Capture the cell that displays the provided text and extract its (X, Y) central coordinate. 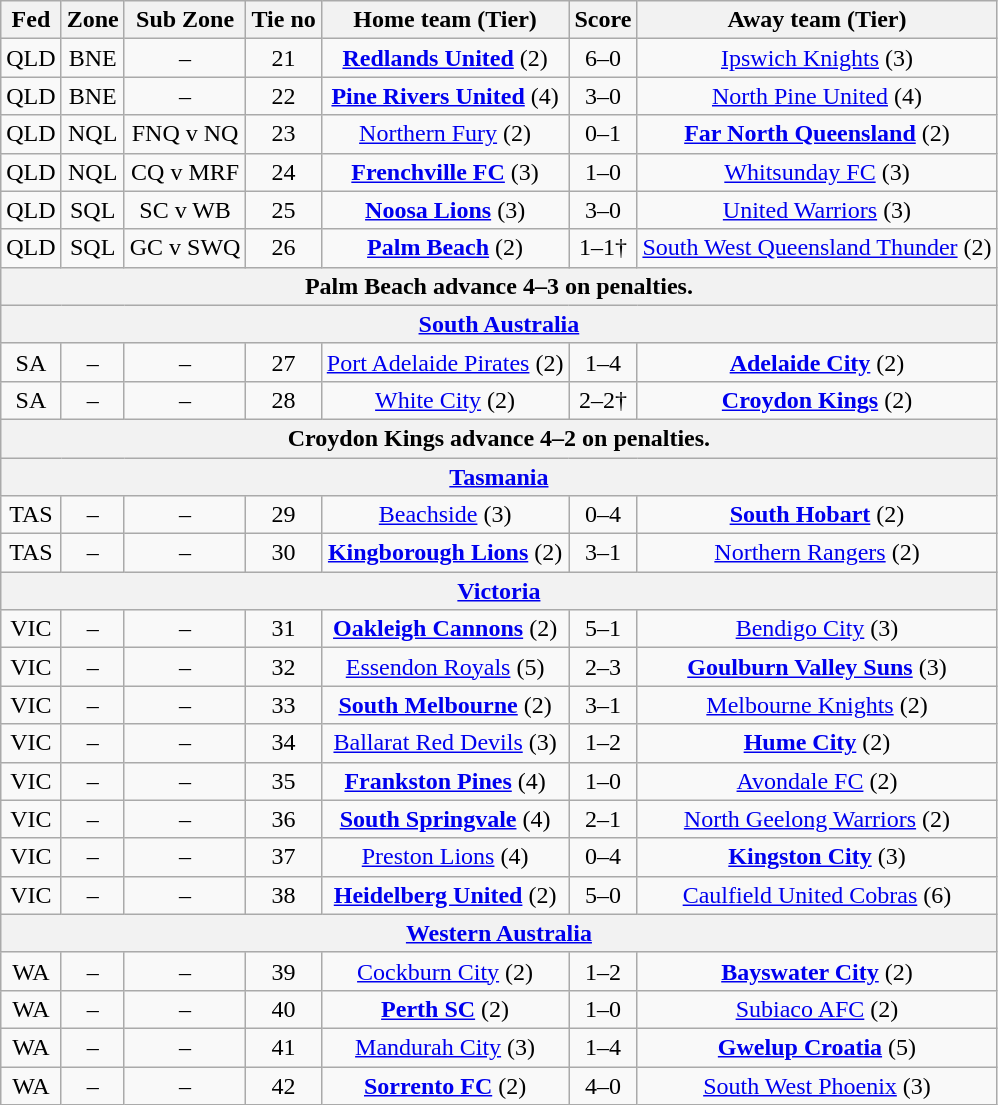
26 (284, 248)
23 (284, 134)
6–0 (603, 58)
4–0 (603, 1085)
South Springvale (4) (445, 819)
Avondale FC (2) (817, 781)
Frenchville FC (3) (445, 172)
Palm Beach advance 4–3 on penalties. (499, 286)
South Australia (499, 324)
2–1 (603, 819)
Kingborough Lions (2) (445, 553)
Far North Queensland (2) (817, 134)
41 (284, 1047)
Victoria (499, 591)
Croydon Kings advance 4–2 on penalties. (499, 438)
Sub Zone (185, 20)
Beachside (3) (445, 515)
Goulburn Valley Suns (3) (817, 667)
Sorrento FC (2) (445, 1085)
35 (284, 781)
Heidelberg United (2) (445, 895)
Palm Beach (2) (445, 248)
Frankston Pines (4) (445, 781)
Cockburn City (2) (445, 971)
2–3 (603, 667)
Mandurah City (3) (445, 1047)
29 (284, 515)
24 (284, 172)
Tasmania (499, 477)
South West Phoenix (3) (817, 1085)
Pine Rivers United (4) (445, 96)
38 (284, 895)
Melbourne Knights (2) (817, 705)
40 (284, 1009)
Essendon Royals (5) (445, 667)
5–0 (603, 895)
Hume City (2) (817, 743)
Zone (92, 20)
FNQ v NQ (185, 134)
South Melbourne (2) (445, 705)
Ipswich Knights (3) (817, 58)
30 (284, 553)
CQ v MRF (185, 172)
Port Adelaide Pirates (2) (445, 362)
Score (603, 20)
Tie no (284, 20)
South Hobart (2) (817, 515)
Home team (Tier) (445, 20)
Perth SC (2) (445, 1009)
33 (284, 705)
28 (284, 400)
Preston Lions (4) (445, 857)
32 (284, 667)
42 (284, 1085)
1–1† (603, 248)
31 (284, 629)
Caulfield United Cobras (6) (817, 895)
34 (284, 743)
22 (284, 96)
Gwelup Croatia (5) (817, 1047)
Noosa Lions (3) (445, 210)
North Geelong Warriors (2) (817, 819)
37 (284, 857)
36 (284, 819)
Northern Fury (2) (445, 134)
Fed (31, 20)
Bendigo City (3) (817, 629)
21 (284, 58)
Northern Rangers (2) (817, 553)
Croydon Kings (2) (817, 400)
0–1 (603, 134)
Subiaco AFC (2) (817, 1009)
North Pine United (4) (817, 96)
Bayswater City (2) (817, 971)
Ballarat Red Devils (3) (445, 743)
2–2† (603, 400)
South West Queensland Thunder (2) (817, 248)
United Warriors (3) (817, 210)
SC v WB (185, 210)
GC v SWQ (185, 248)
Western Australia (499, 933)
25 (284, 210)
27 (284, 362)
Adelaide City (2) (817, 362)
5–1 (603, 629)
Kingston City (3) (817, 857)
Whitsunday FC (3) (817, 172)
Away team (Tier) (817, 20)
39 (284, 971)
Oakleigh Cannons (2) (445, 629)
Redlands United (2) (445, 58)
White City (2) (445, 400)
